Pinpoint the cell where the given text exists, returning its [x, y] midpoint coordinate. 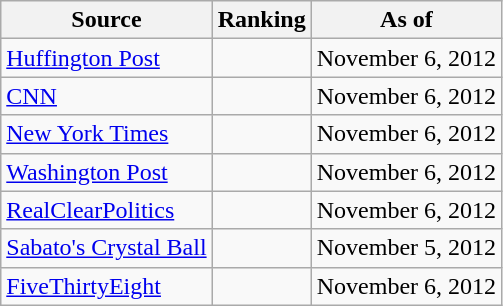
Huffington Post [106, 58]
Sabato's Crystal Ball [106, 248]
Washington Post [106, 172]
RealClearPolitics [106, 210]
Ranking [262, 20]
CNN [106, 96]
FiveThirtyEight [106, 286]
November 5, 2012 [406, 248]
New York Times [106, 134]
Source [106, 20]
As of [406, 20]
